Return [x, y] of the center of cell containing provided text 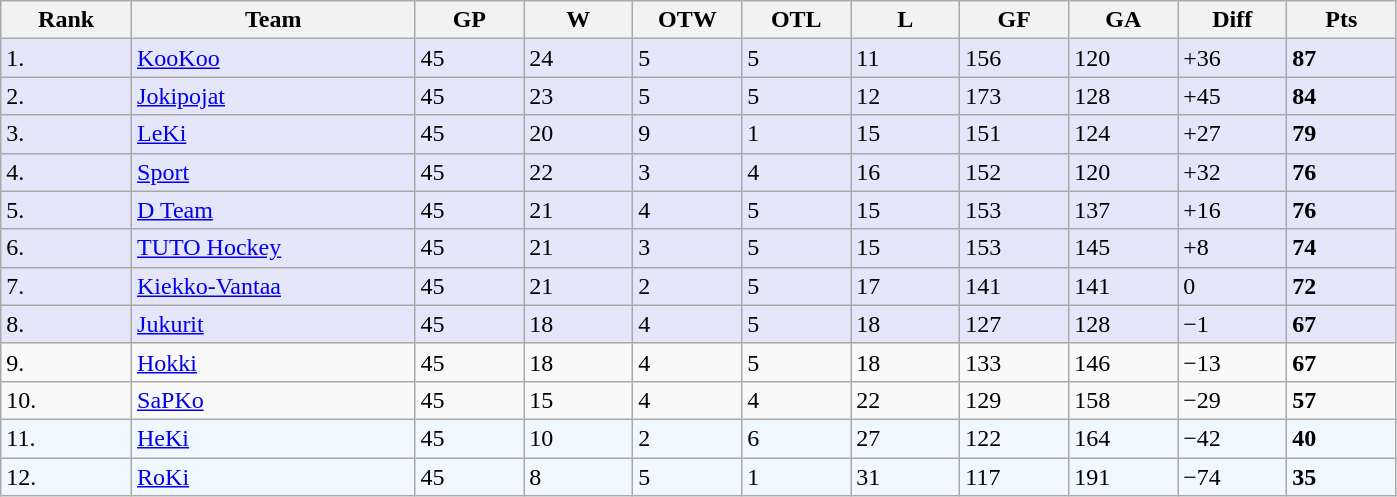
16 [906, 172]
84 [1342, 96]
4. [66, 172]
GP [470, 20]
87 [1342, 58]
L [906, 20]
−42 [1232, 438]
20 [578, 134]
5. [66, 210]
10 [578, 438]
8. [66, 324]
OTW [688, 20]
156 [1014, 58]
−29 [1232, 400]
11. [66, 438]
152 [1014, 172]
Diff [1232, 20]
−74 [1232, 477]
−1 [1232, 324]
Jukurit [274, 324]
+27 [1232, 134]
8 [578, 477]
57 [1342, 400]
72 [1342, 286]
TUTO Hockey [274, 248]
0 [1232, 286]
74 [1342, 248]
164 [1124, 438]
−13 [1232, 362]
W [578, 20]
146 [1124, 362]
31 [906, 477]
127 [1014, 324]
+32 [1232, 172]
3. [66, 134]
6. [66, 248]
151 [1014, 134]
27 [906, 438]
23 [578, 96]
40 [1342, 438]
LeKi [274, 134]
Hokki [274, 362]
79 [1342, 134]
KooKoo [274, 58]
35 [1342, 477]
OTL [796, 20]
145 [1124, 248]
+16 [1232, 210]
12 [906, 96]
129 [1014, 400]
173 [1014, 96]
9 [688, 134]
2. [66, 96]
+8 [1232, 248]
122 [1014, 438]
9. [66, 362]
133 [1014, 362]
Jokipojat [274, 96]
Pts [1342, 20]
Kiekko-Vantaa [274, 286]
Rank [66, 20]
191 [1124, 477]
10. [66, 400]
24 [578, 58]
6 [796, 438]
D Team [274, 210]
+36 [1232, 58]
124 [1124, 134]
137 [1124, 210]
RoKi [274, 477]
7. [66, 286]
117 [1014, 477]
Sport [274, 172]
SaPKo [274, 400]
12. [66, 477]
+45 [1232, 96]
Team [274, 20]
GA [1124, 20]
11 [906, 58]
17 [906, 286]
HeKi [274, 438]
GF [1014, 20]
1. [66, 58]
158 [1124, 400]
